Find where the given text appears and provide that cell's center as (X, Y) coordinate. 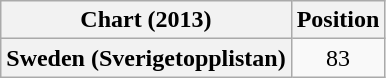
Chart (2013) (146, 20)
Position (338, 20)
Sweden (Sverigetopplistan) (146, 58)
83 (338, 58)
